Locate the cell with the specified text and output its (x, y) center coordinate. 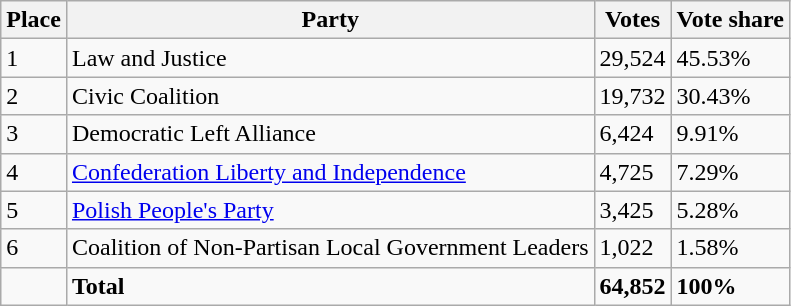
3,425 (632, 210)
5.28% (730, 210)
64,852 (632, 286)
1.58% (730, 248)
4 (34, 172)
45.53% (730, 58)
29,524 (632, 58)
30.43% (730, 96)
100% (730, 286)
1 (34, 58)
6 (34, 248)
Total (330, 286)
Confederation Liberty and Independence (330, 172)
Vote share (730, 20)
Civic Coalition (330, 96)
2 (34, 96)
3 (34, 134)
7.29% (730, 172)
Law and Justice (330, 58)
Place (34, 20)
5 (34, 210)
6,424 (632, 134)
4,725 (632, 172)
Democratic Left Alliance (330, 134)
1,022 (632, 248)
Coalition of Non-Partisan Local Government Leaders (330, 248)
19,732 (632, 96)
9.91% (730, 134)
Polish People's Party (330, 210)
Party (330, 20)
Votes (632, 20)
